Locate the cell with the specified text and output its (x, y) center coordinate. 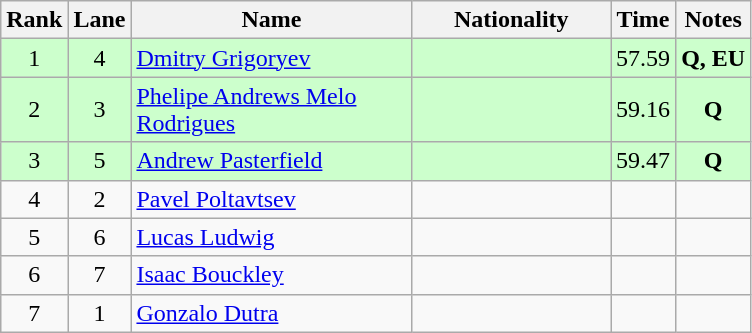
Gonzalo Dutra (272, 313)
Rank (34, 20)
57.59 (644, 58)
Time (644, 20)
Nationality (512, 20)
Lane (100, 20)
Isaac Bouckley (272, 275)
Name (272, 20)
59.47 (644, 161)
Phelipe Andrews Melo Rodrigues (272, 110)
Q, EU (714, 58)
59.16 (644, 110)
Lucas Ludwig (272, 237)
Dmitry Grigoryev (272, 58)
Pavel Poltavtsev (272, 199)
Notes (714, 20)
Andrew Pasterfield (272, 161)
